For the text-containing cell, return its midpoint in [x, y] coordinate format. 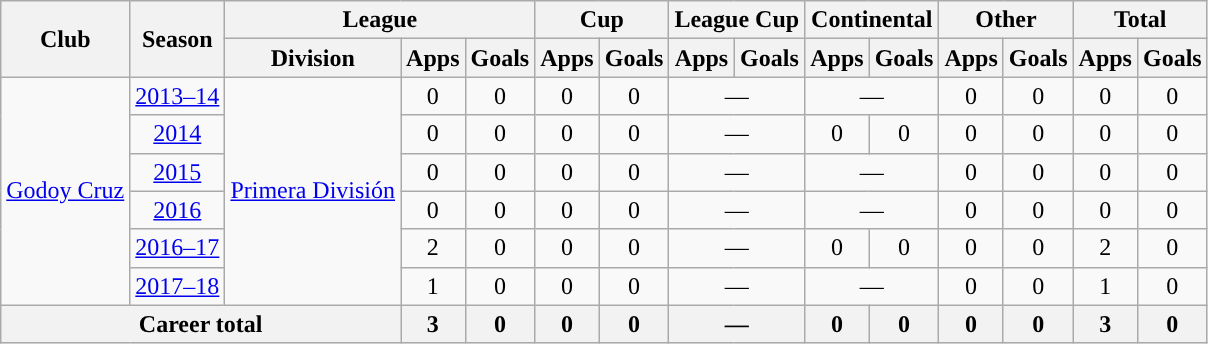
2013–14 [178, 96]
Division [313, 58]
Continental [872, 20]
League Cup [737, 20]
2017–18 [178, 286]
Cup [602, 20]
2016 [178, 210]
League [380, 20]
Career total [201, 324]
Season [178, 39]
2016–17 [178, 248]
Other [1006, 20]
Total [1140, 20]
2015 [178, 172]
Club [66, 39]
2014 [178, 134]
Primera División [313, 191]
Godoy Cruz [66, 191]
